Output the [x, y] coordinate of the center of the cell containing the given text.  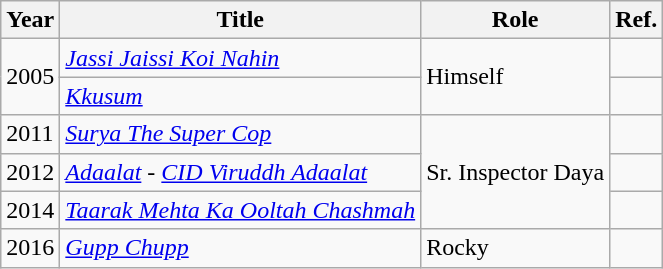
Jassi Jaissi Koi Nahin [240, 58]
2012 [30, 172]
2016 [30, 248]
Himself [516, 77]
Kkusum [240, 96]
Role [516, 20]
2005 [30, 77]
Sr. Inspector Daya [516, 172]
Rocky [516, 248]
Adaalat - CID Viruddh Adaalat [240, 172]
Taarak Mehta Ka Ooltah Chashmah [240, 210]
Ref. [636, 20]
2011 [30, 134]
Surya The Super Cop [240, 134]
2014 [30, 210]
Year [30, 20]
Gupp Chupp [240, 248]
Title [240, 20]
